Identify which cell holds the provided text, then report its [x, y] central coordinate. 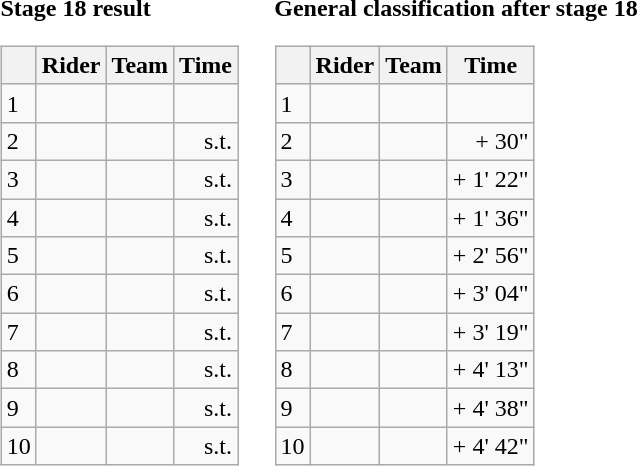
+ 3' 04" [490, 294]
+ 3' 19" [490, 332]
+ 4' 42" [490, 446]
+ 4' 13" [490, 370]
+ 2' 56" [490, 256]
+ 1' 22" [490, 179]
+ 1' 36" [490, 217]
+ 30" [490, 141]
+ 4' 38" [490, 408]
